Determine the (X, Y) coordinate at the center of the cell enclosing the given text.  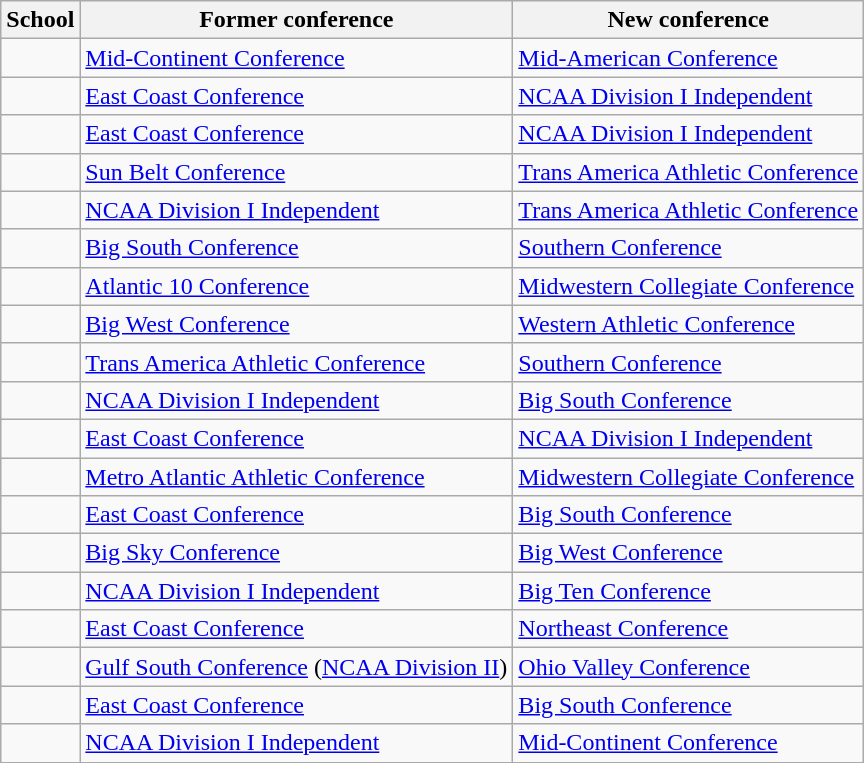
Northeast Conference (688, 629)
New conference (688, 20)
Former conference (296, 20)
Atlantic 10 Conference (296, 286)
Metro Atlantic Athletic Conference (296, 477)
Gulf South Conference (NCAA Division II) (296, 667)
Mid-American Conference (688, 58)
Ohio Valley Conference (688, 667)
Western Athletic Conference (688, 324)
Big Ten Conference (688, 591)
Sun Belt Conference (296, 172)
Big Sky Conference (296, 553)
School (40, 20)
